Pinpoint the cell where the given text exists, returning its [x, y] midpoint coordinate. 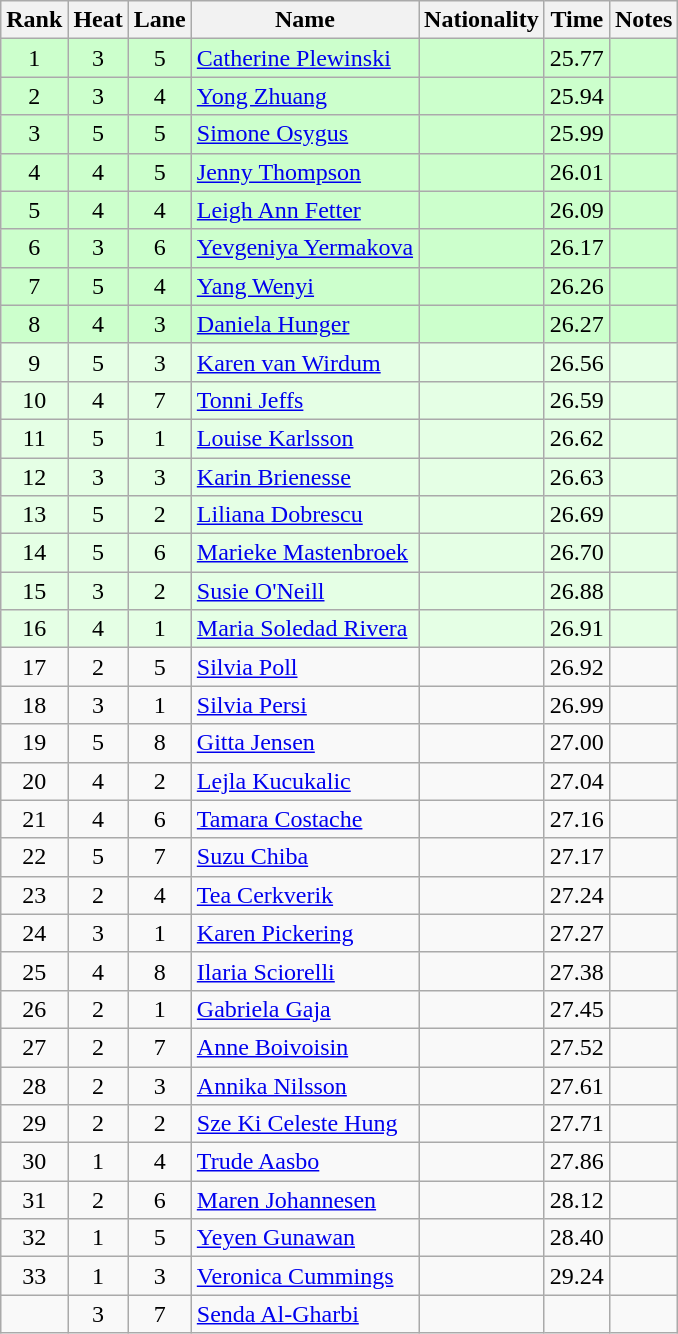
Tonni Jeffs [304, 400]
26.62 [576, 438]
Karin Brienesse [304, 477]
26.59 [576, 400]
Liliana Dobrescu [304, 515]
26.99 [576, 705]
17 [34, 667]
29.24 [576, 1276]
26.63 [576, 477]
Veronica Cummings [304, 1276]
Leigh Ann Fetter [304, 210]
19 [34, 743]
Lane [160, 20]
26.88 [576, 591]
Sze Ki Celeste Hung [304, 1124]
Ilaria Sciorelli [304, 971]
10 [34, 400]
Tamara Costache [304, 819]
Marieke Mastenbroek [304, 553]
Rank [34, 20]
27.38 [576, 971]
Tea Cerkverik [304, 895]
Anne Boivoisin [304, 1047]
26.56 [576, 362]
Silvia Persi [304, 705]
26 [34, 1009]
29 [34, 1124]
27.86 [576, 1162]
Annika Nilsson [304, 1085]
33 [34, 1276]
26.01 [576, 172]
27.71 [576, 1124]
Yeyen Gunawan [304, 1238]
13 [34, 515]
27.04 [576, 781]
Catherine Plewinski [304, 58]
Gitta Jensen [304, 743]
27.17 [576, 857]
25.77 [576, 58]
26.91 [576, 629]
Maria Soledad Rivera [304, 629]
11 [34, 438]
31 [34, 1200]
21 [34, 819]
Notes [643, 20]
Senda Al-Gharbi [304, 1314]
Nationality [482, 20]
25.99 [576, 134]
26.17 [576, 248]
Karen Pickering [304, 933]
22 [34, 857]
26.70 [576, 553]
Name [304, 20]
16 [34, 629]
Silvia Poll [304, 667]
Louise Karlsson [304, 438]
27 [34, 1047]
26.26 [576, 286]
20 [34, 781]
Time [576, 20]
Trude Aasbo [304, 1162]
9 [34, 362]
Heat [98, 20]
Simone Osygus [304, 134]
26.09 [576, 210]
26.27 [576, 324]
18 [34, 705]
24 [34, 933]
27.00 [576, 743]
Gabriela Gaja [304, 1009]
Susie O'Neill [304, 591]
Jenny Thompson [304, 172]
25 [34, 971]
28 [34, 1085]
Yevgeniya Yermakova [304, 248]
14 [34, 553]
Lejla Kucukalic [304, 781]
Yang Wenyi [304, 286]
28.40 [576, 1238]
27.16 [576, 819]
27.27 [576, 933]
27.45 [576, 1009]
26.92 [576, 667]
Yong Zhuang [304, 96]
Maren Johannesen [304, 1200]
27.52 [576, 1047]
26.69 [576, 515]
23 [34, 895]
12 [34, 477]
27.24 [576, 895]
27.61 [576, 1085]
Suzu Chiba [304, 857]
30 [34, 1162]
Daniela Hunger [304, 324]
25.94 [576, 96]
15 [34, 591]
28.12 [576, 1200]
Karen van Wirdum [304, 362]
32 [34, 1238]
